From the cell containing the given text, extract its center point as [X, Y] coordinate. 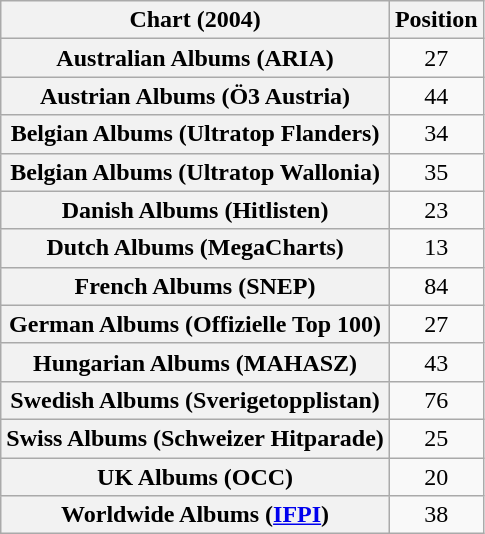
Position [436, 20]
Belgian Albums (Ultratop Wallonia) [196, 172]
35 [436, 172]
13 [436, 248]
Worldwide Albums (IFPI) [196, 515]
Swedish Albums (Sverigetopplistan) [196, 400]
Belgian Albums (Ultratop Flanders) [196, 134]
44 [436, 96]
76 [436, 400]
Swiss Albums (Schweizer Hitparade) [196, 438]
23 [436, 210]
French Albums (SNEP) [196, 286]
38 [436, 515]
Chart (2004) [196, 20]
Danish Albums (Hitlisten) [196, 210]
43 [436, 362]
Dutch Albums (MegaCharts) [196, 248]
20 [436, 477]
German Albums (Offizielle Top 100) [196, 324]
25 [436, 438]
34 [436, 134]
84 [436, 286]
Australian Albums (ARIA) [196, 58]
Hungarian Albums (MAHASZ) [196, 362]
UK Albums (OCC) [196, 477]
Austrian Albums (Ö3 Austria) [196, 96]
